Return the [x, y] coordinate for the center point of the cell that contains the specified text.  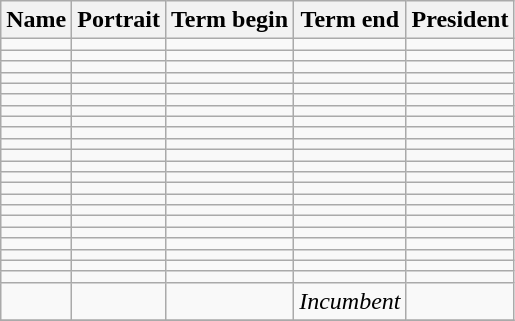
Term end [350, 20]
President [460, 20]
Term begin [229, 20]
Incumbent [350, 301]
Name [36, 20]
Portrait [119, 20]
